Search for the cell housing the specified text and yield its (x, y) center coordinate. 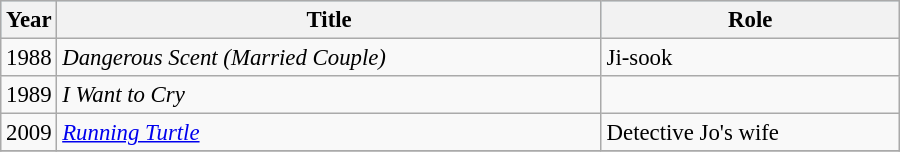
Detective Jo's wife (750, 133)
1989 (29, 95)
I Want to Cry (329, 95)
Year (29, 20)
1988 (29, 58)
Title (329, 20)
Role (750, 20)
Ji-sook (750, 58)
Running Turtle (329, 133)
2009 (29, 133)
Dangerous Scent (Married Couple) (329, 58)
